Locate the cell with the specified text and output its (X, Y) center coordinate. 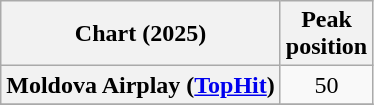
Moldova Airplay (TopHit) (141, 85)
Chart (2025) (141, 34)
Peakposition (326, 34)
50 (326, 85)
